Locate the cell with the specified text and output its (X, Y) center coordinate. 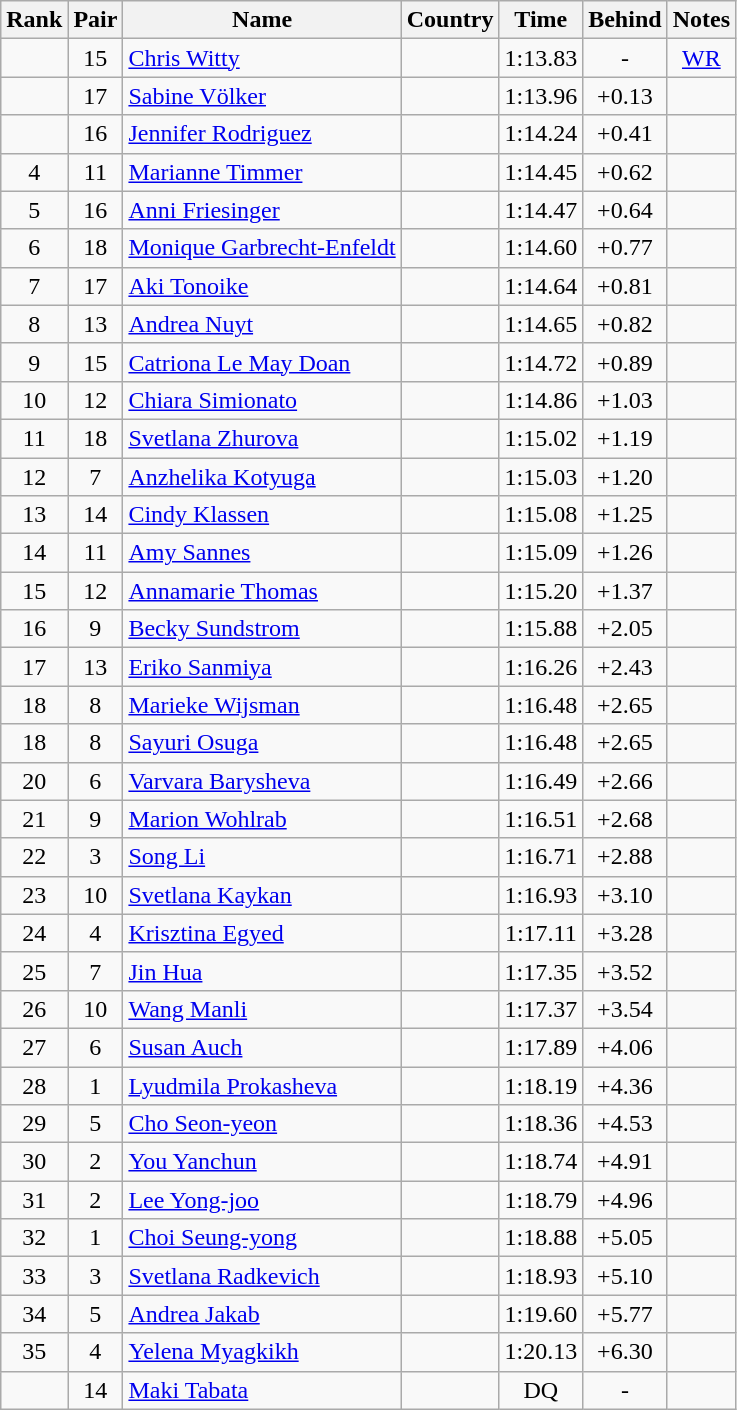
1:19.60 (541, 1314)
1:16.71 (541, 857)
+3.10 (625, 895)
1:16.26 (541, 667)
Name (262, 20)
1:15.02 (541, 438)
Aki Tonoike (262, 286)
Cho Seon-yeon (262, 1124)
Anni Friesinger (262, 210)
DQ (541, 1390)
+1.37 (625, 591)
Pair (96, 20)
34 (34, 1314)
24 (34, 933)
1:14.47 (541, 210)
20 (34, 781)
Annamarie Thomas (262, 591)
Rank (34, 20)
Amy Sannes (262, 553)
1:18.79 (541, 1200)
1:14.60 (541, 248)
Time (541, 20)
+3.28 (625, 933)
27 (34, 1047)
Andrea Nuyt (262, 324)
+0.81 (625, 286)
+4.96 (625, 1200)
1:15.03 (541, 477)
Jennifer Rodriguez (262, 134)
Marianne Timmer (262, 172)
1:15.09 (541, 553)
+2.43 (625, 667)
+0.64 (625, 210)
1:14.64 (541, 286)
33 (34, 1276)
+4.53 (625, 1124)
+1.26 (625, 553)
+3.52 (625, 971)
1:15.88 (541, 629)
1:14.72 (541, 362)
1:18.88 (541, 1238)
Lee Yong-joo (262, 1200)
1:13.83 (541, 58)
Yelena Myagkikh (262, 1352)
Svetlana Radkevich (262, 1276)
1:17.89 (541, 1047)
+4.06 (625, 1047)
Susan Auch (262, 1047)
Cindy Klassen (262, 515)
1:18.36 (541, 1124)
+0.77 (625, 248)
21 (34, 819)
+0.41 (625, 134)
1:14.65 (541, 324)
1:16.51 (541, 819)
WR (701, 58)
1:14.45 (541, 172)
30 (34, 1162)
35 (34, 1352)
Chris Witty (262, 58)
1:14.86 (541, 400)
+2.68 (625, 819)
31 (34, 1200)
Notes (701, 20)
+0.62 (625, 172)
+4.91 (625, 1162)
+0.13 (625, 96)
1:14.24 (541, 134)
Country (450, 20)
32 (34, 1238)
Marion Wohlrab (262, 819)
+0.82 (625, 324)
Svetlana Kaykan (262, 895)
1:18.93 (541, 1276)
Maki Tabata (262, 1390)
Marieke Wijsman (262, 705)
1:20.13 (541, 1352)
29 (34, 1124)
+5.05 (625, 1238)
Lyudmila Prokasheva (262, 1085)
+5.77 (625, 1314)
Anzhelika Kotyuga (262, 477)
1:16.93 (541, 895)
Sayuri Osuga (262, 743)
25 (34, 971)
+4.36 (625, 1085)
+3.54 (625, 1009)
Krisztina Egyed (262, 933)
+1.03 (625, 400)
+1.25 (625, 515)
Wang Manli (262, 1009)
Sabine Völker (262, 96)
23 (34, 895)
+0.89 (625, 362)
+2.66 (625, 781)
Becky Sundstrom (262, 629)
1:17.11 (541, 933)
1:16.49 (541, 781)
1:17.35 (541, 971)
Svetlana Zhurova (262, 438)
+1.20 (625, 477)
Jin Hua (262, 971)
Chiara Simionato (262, 400)
1:15.20 (541, 591)
1:18.19 (541, 1085)
Monique Garbrecht-Enfeldt (262, 248)
Song Li (262, 857)
+1.19 (625, 438)
1:18.74 (541, 1162)
Behind (625, 20)
1:13.96 (541, 96)
+2.88 (625, 857)
+6.30 (625, 1352)
Eriko Sanmiya (262, 667)
Andrea Jakab (262, 1314)
+2.05 (625, 629)
26 (34, 1009)
1:15.08 (541, 515)
28 (34, 1085)
Choi Seung-yong (262, 1238)
You Yanchun (262, 1162)
+5.10 (625, 1276)
Catriona Le May Doan (262, 362)
Varvara Barysheva (262, 781)
1:17.37 (541, 1009)
22 (34, 857)
